Pinpoint the cell where the given text exists, returning its (X, Y) midpoint coordinate. 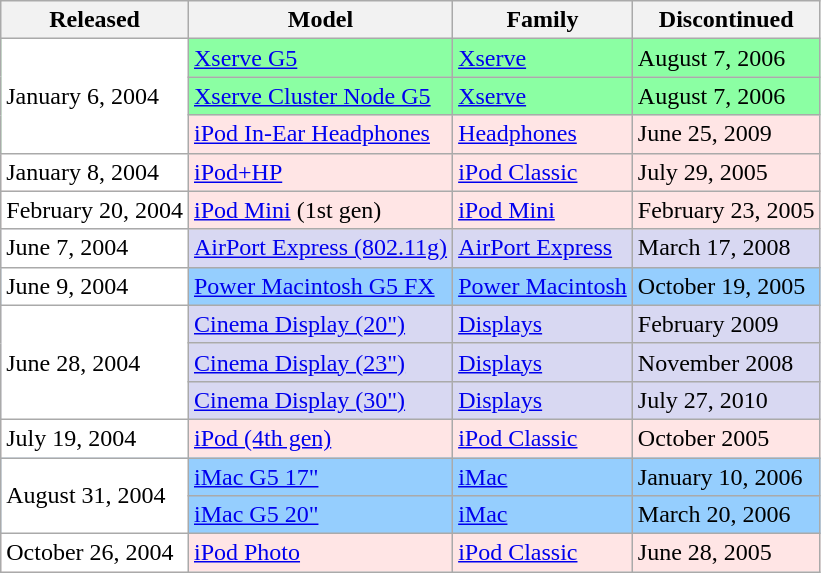
Cinema Display (20") (320, 324)
January 10, 2006 (726, 477)
June 25, 2009 (726, 134)
July 27, 2010 (726, 400)
Discontinued (726, 20)
November 2008 (726, 362)
AirPort Express (802.11g) (320, 248)
June 7, 2004 (95, 248)
Cinema Display (30") (320, 400)
Headphones (543, 134)
iPod Mini (1st gen) (320, 210)
iPod In-Ear Headphones (320, 134)
iPod+HP (320, 172)
October 26, 2004 (95, 553)
Family (543, 20)
iMac G5 17" (320, 477)
February 23, 2005 (726, 210)
March 20, 2006 (726, 515)
AirPort Express (543, 248)
February 2009 (726, 324)
June 9, 2004 (95, 286)
March 17, 2008 (726, 248)
iPod Mini (543, 210)
August 31, 2004 (95, 496)
June 28, 2004 (95, 362)
July 29, 2005 (726, 172)
Cinema Display (23") (320, 362)
July 19, 2004 (95, 438)
Power Macintosh (543, 286)
January 8, 2004 (95, 172)
iMac G5 20" (320, 515)
October 2005 (726, 438)
Xserve G5 (320, 58)
Power Macintosh G5 FX (320, 286)
June 28, 2005 (726, 553)
Xserve Cluster Node G5 (320, 96)
Released (95, 20)
February 20, 2004 (95, 210)
iPod (4th gen) (320, 438)
iPod Photo (320, 553)
Model (320, 20)
January 6, 2004 (95, 96)
October 19, 2005 (726, 286)
